Detect which cell encompasses the target text, then output its (X, Y) center coordinate. 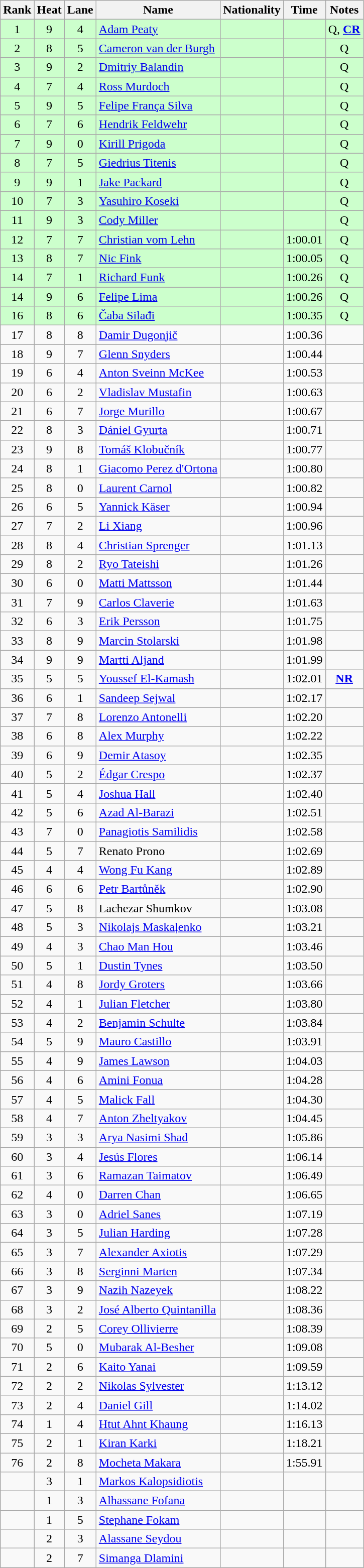
Adam Peaty (158, 29)
10 (17, 201)
1:04.28 (304, 1080)
Li Xiang (158, 526)
Tomáš Klobučník (158, 449)
Lane (80, 10)
Felipe Lima (158, 297)
James Lawson (158, 1061)
1:04.45 (304, 1118)
Arya Nasimi Shad (158, 1137)
Édgar Crespo (158, 774)
1:02.37 (304, 774)
Sandeep Sejwal (158, 698)
1:18.21 (304, 1443)
1:01.26 (304, 564)
48 (17, 927)
1:03.91 (304, 1042)
74 (17, 1424)
Petr Bartůněk (158, 889)
Mubarak Al-Besher (158, 1348)
1:03.80 (304, 1004)
35 (17, 679)
Renato Prono (158, 851)
21 (17, 411)
1:00.67 (304, 411)
52 (17, 1004)
Panagiotis Samilidis (158, 831)
Demir Atasoy (158, 755)
1:00.53 (304, 373)
1:16.13 (304, 1424)
Alexander Axiotis (158, 1252)
12 (17, 239)
56 (17, 1080)
Nationality (252, 10)
1:02.01 (304, 679)
Youssef El-Kamash (158, 679)
60 (17, 1156)
Markos Kalopsidiotis (158, 1482)
Marcin Stolarski (158, 641)
16 (17, 316)
Ryo Tateishi (158, 564)
1:03.84 (304, 1023)
61 (17, 1176)
Jake Packard (158, 182)
34 (17, 660)
1:02.89 (304, 870)
Carlos Claverie (158, 602)
Yannick Käser (158, 507)
Htut Ahnt Khaung (158, 1424)
1:00.77 (304, 449)
1:08.22 (304, 1290)
Stephane Fokam (158, 1520)
1:06.14 (304, 1156)
Dániel Gyurta (158, 430)
1:04.30 (304, 1099)
49 (17, 946)
Damir Dugonjič (158, 335)
Dustin Tynes (158, 966)
1:00.80 (304, 468)
1:01.75 (304, 622)
1:04.03 (304, 1061)
Kiran Karki (158, 1443)
1:01.99 (304, 660)
Lachezar Shumkov (158, 908)
1:07.19 (304, 1214)
41 (17, 793)
Jordy Groters (158, 985)
1:01.98 (304, 641)
36 (17, 698)
33 (17, 641)
Adriel Sanes (158, 1214)
45 (17, 870)
1:02.51 (304, 812)
1:03.66 (304, 985)
Christian Sprenger (158, 545)
Rank (17, 10)
Joshua Hall (158, 793)
Kaito Yanai (158, 1367)
66 (17, 1271)
1:01.44 (304, 583)
68 (17, 1309)
1:00.71 (304, 430)
11 (17, 220)
1:00.94 (304, 507)
38 (17, 736)
22 (17, 430)
1:07.29 (304, 1252)
Hendrik Feldwehr (158, 125)
1:14.02 (304, 1405)
44 (17, 851)
Benjamin Schulte (158, 1023)
42 (17, 812)
Glenn Snyders (158, 354)
55 (17, 1061)
Lorenzo Antonelli (158, 717)
Mauro Castillo (158, 1042)
43 (17, 831)
Ramazan Taimatov (158, 1176)
Jorge Murillo (158, 411)
1:05.86 (304, 1137)
13 (17, 259)
1:00.44 (304, 354)
Giacomo Perez d'Ortona (158, 468)
1:00.82 (304, 488)
Chao Man Hou (158, 946)
Q, CR (344, 29)
Julian Harding (158, 1233)
1:02.58 (304, 831)
67 (17, 1290)
Jesús Flores (158, 1156)
Nikolajs Maskaļenko (158, 927)
69 (17, 1329)
31 (17, 602)
17 (17, 335)
Mocheta Makara (158, 1463)
José Alberto Quintanilla (158, 1309)
Giedrius Titenis (158, 163)
1:06.49 (304, 1176)
Nikolas Sylvester (158, 1386)
20 (17, 392)
40 (17, 774)
1:02.20 (304, 717)
1:55.91 (304, 1463)
Matti Mattsson (158, 583)
1:00.36 (304, 335)
64 (17, 1233)
Nic Fink (158, 259)
70 (17, 1348)
24 (17, 468)
Alassane Seydou (158, 1539)
Wong Fu Kang (158, 870)
1:03.46 (304, 946)
53 (17, 1023)
65 (17, 1252)
NR (344, 679)
75 (17, 1443)
Serginni Marten (158, 1271)
25 (17, 488)
Felipe França Silva (158, 105)
50 (17, 966)
Erik Persson (158, 622)
51 (17, 985)
Anton Sveinn McKee (158, 373)
46 (17, 889)
Darren Chan (158, 1195)
26 (17, 507)
1:06.65 (304, 1195)
1:02.69 (304, 851)
Daniel Gill (158, 1405)
Christian vom Lehn (158, 239)
1:02.40 (304, 793)
1:02.17 (304, 698)
23 (17, 449)
1:09.59 (304, 1367)
Alhassane Fofana (158, 1501)
1:01.13 (304, 545)
37 (17, 717)
58 (17, 1118)
Notes (344, 10)
Time (304, 10)
Name (158, 10)
Vladislav Mustafin (158, 392)
1:07.34 (304, 1271)
59 (17, 1137)
1:03.08 (304, 908)
1:02.35 (304, 755)
Azad Al-Barazi (158, 812)
Laurent Carnol (158, 488)
Dmitriy Balandin (158, 67)
1:00.35 (304, 316)
Nazih Nazeyek (158, 1290)
Simanga Dlamini (158, 1558)
1:03.50 (304, 966)
19 (17, 373)
1:08.36 (304, 1309)
47 (17, 908)
Julian Fletcher (158, 1004)
Ross Murdoch (158, 86)
Heat (49, 10)
1:08.39 (304, 1329)
1:00.01 (304, 239)
1:01.63 (304, 602)
Cameron van der Burgh (158, 48)
Martti Aljand (158, 660)
1:13.12 (304, 1386)
Richard Funk (158, 278)
32 (17, 622)
1:07.28 (304, 1233)
Kirill Prigoda (158, 144)
30 (17, 583)
27 (17, 526)
1:02.90 (304, 889)
54 (17, 1042)
Corey Ollivierre (158, 1329)
1:00.96 (304, 526)
Amini Fonua (158, 1080)
29 (17, 564)
28 (17, 545)
Malick Fall (158, 1099)
62 (17, 1195)
39 (17, 755)
1:09.08 (304, 1348)
73 (17, 1405)
Anton Zheltyakov (158, 1118)
Čaba Silađi (158, 316)
Yasuhiro Koseki (158, 201)
57 (17, 1099)
76 (17, 1463)
Cody Miller (158, 220)
1:00.63 (304, 392)
18 (17, 354)
63 (17, 1214)
71 (17, 1367)
1:02.22 (304, 736)
Alex Murphy (158, 736)
1:00.05 (304, 259)
1:03.21 (304, 927)
72 (17, 1386)
